Return the (X, Y) coordinate for the center point of the cell that contains the specified text.  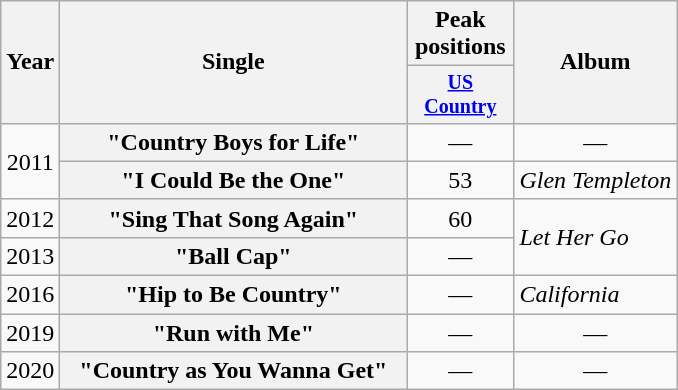
60 (460, 218)
Glen Templeton (596, 180)
Let Her Go (596, 237)
2020 (30, 371)
2011 (30, 161)
Year (30, 62)
2013 (30, 256)
Album (596, 62)
"Country Boys for Life" (234, 142)
"Country as You Wanna Get" (234, 371)
"Hip to Be Country" (234, 295)
"Ball Cap" (234, 256)
Peak positions (460, 34)
2019 (30, 333)
California (596, 295)
2016 (30, 295)
2012 (30, 218)
"Sing That Song Again" (234, 218)
"I Could Be the One" (234, 180)
US Country (460, 94)
"Run with Me" (234, 333)
Single (234, 62)
53 (460, 180)
